Find where the given text appears and provide that cell's center as (X, Y) coordinate. 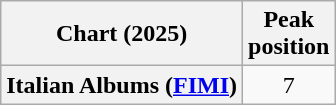
Italian Albums (FIMI) (122, 85)
Peakposition (289, 34)
7 (289, 85)
Chart (2025) (122, 34)
